Capture the cell that displays the provided text and extract its [X, Y] central coordinate. 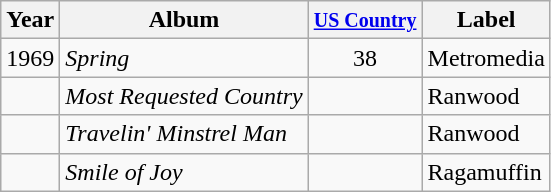
1969 [30, 58]
Most Requested Country [184, 96]
Ragamuffin [486, 172]
Label [486, 20]
Metromedia [486, 58]
Travelin' Minstrel Man [184, 134]
Album [184, 20]
Spring [184, 58]
Smile of Joy [184, 172]
US Country [365, 20]
Year [30, 20]
38 [365, 58]
